Find where the given text appears and provide that cell's center as (x, y) coordinate. 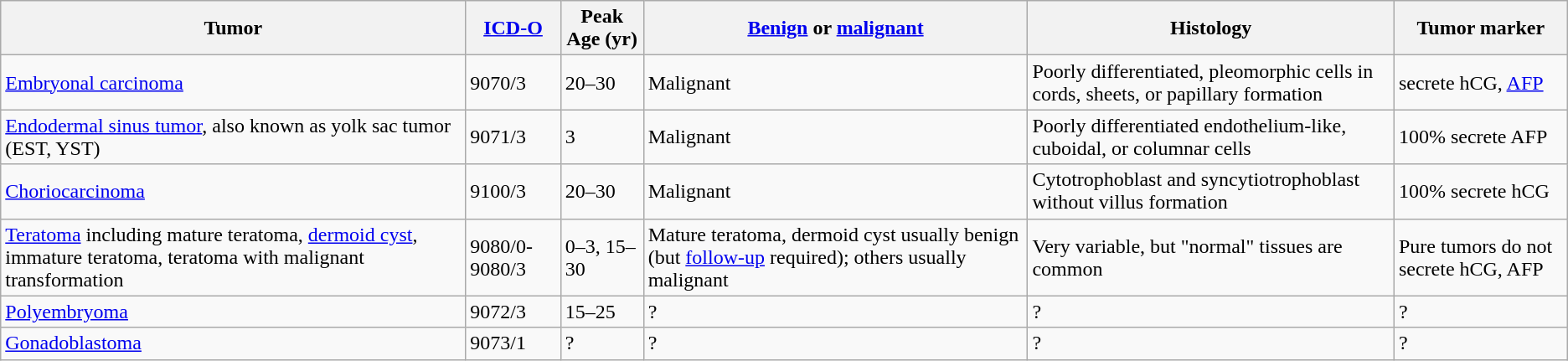
9100/3 (513, 191)
Benign or malignant (836, 28)
Polyembryoma (233, 312)
Mature teratoma, dermoid cyst usually benign (but follow-up required); others usually malignant (836, 257)
Peak Age (yr) (601, 28)
Pure tumors do not secrete hCG, AFP (1481, 257)
Very variable, but "normal" tissues are common (1211, 257)
Cytotrophoblast and syncytiotrophoblast without villus formation (1211, 191)
9072/3 (513, 312)
Poorly differentiated endothelium-like, cuboidal, or columnar cells (1211, 137)
9070/3 (513, 82)
100% secrete hCG (1481, 191)
Gonadoblastoma (233, 343)
9080/0-9080/3 (513, 257)
Poorly differentiated, pleomorphic cells in cords, sheets, or papillary formation (1211, 82)
Choriocarcinoma (233, 191)
15–25 (601, 312)
Teratoma including mature teratoma, dermoid cyst, immature teratoma, teratoma with malignant transformation (233, 257)
Tumor (233, 28)
ICD-O (513, 28)
Histology (1211, 28)
Embryonal carcinoma (233, 82)
secrete hCG, AFP (1481, 82)
Tumor marker (1481, 28)
Endodermal sinus tumor, also known as yolk sac tumor (EST, YST) (233, 137)
9073/1 (513, 343)
100% secrete AFP (1481, 137)
9071/3 (513, 137)
0–3, 15–30 (601, 257)
3 (601, 137)
